Extract the [X, Y] coordinate from the center of the cell holding the provided text.  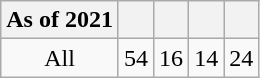
16 [172, 58]
24 [242, 58]
14 [206, 58]
As of 2021 [60, 20]
All [60, 58]
54 [136, 58]
